Search for the cell housing the specified text and yield its (X, Y) center coordinate. 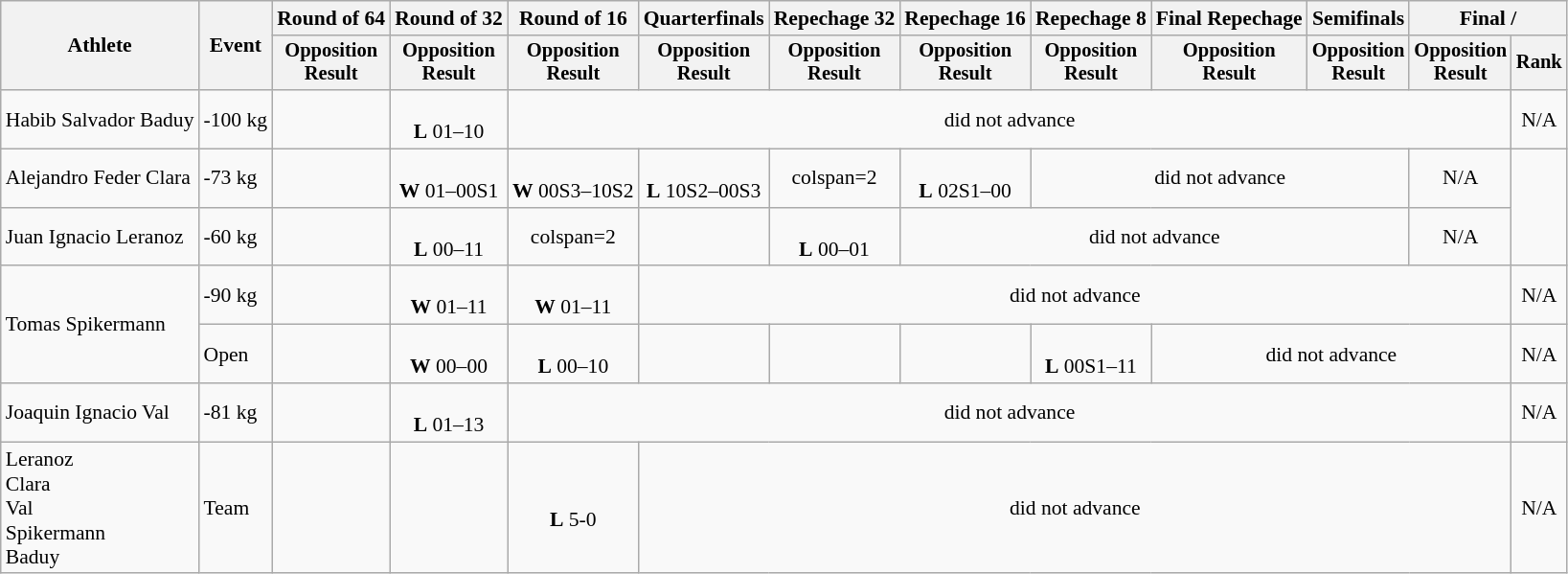
Final / (1488, 18)
Team (236, 508)
Alejandro Feder Clara (100, 178)
W 00S3–10S2 (573, 178)
Open (236, 355)
Repechage 32 (835, 18)
Joaquin Ignacio Val (100, 412)
Habib Salvador Baduy (100, 119)
Round of 64 (331, 18)
Round of 16 (573, 18)
-100 kg (236, 119)
L 00S1–11 (1091, 355)
LeranozClaraValSpikermannBaduy (100, 508)
Tomas Spikermann (100, 325)
W 00–00 (448, 355)
-90 kg (236, 295)
-73 kg (236, 178)
-60 kg (236, 238)
-81 kg (236, 412)
Repechage 16 (966, 18)
Juan Ignacio Leranoz (100, 238)
Semifinals (1358, 18)
Event (236, 46)
Quarterfinals (704, 18)
Repechage 8 (1091, 18)
L 01–13 (448, 412)
L 01–10 (448, 119)
Rank (1539, 63)
L 10S2–00S3 (704, 178)
L 00–10 (573, 355)
Round of 32 (448, 18)
Final Repechage (1230, 18)
L 00–11 (448, 238)
L 02S1–00 (966, 178)
W 01–00S1 (448, 178)
Athlete (100, 46)
L 5-0 (573, 508)
L 00–01 (835, 238)
